Return the (x, y) coordinate for the center point of the cell that contains the specified text.  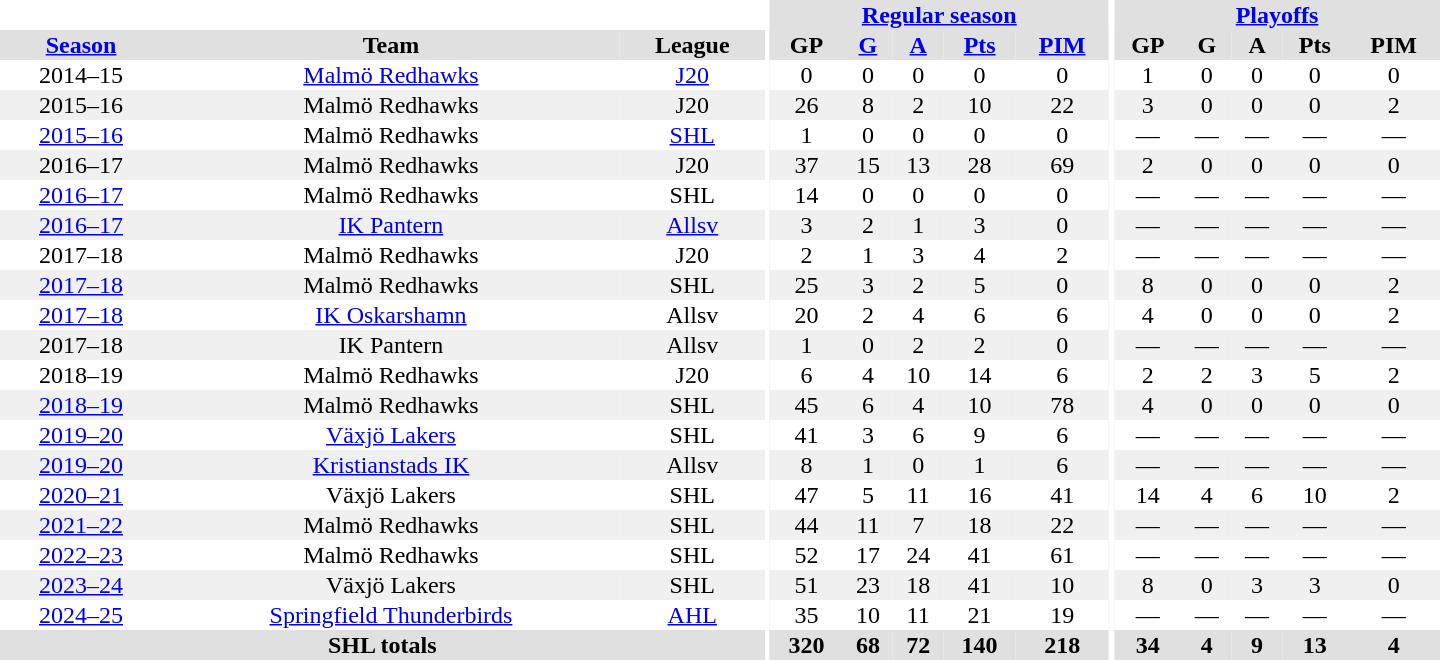
15 (868, 165)
320 (806, 645)
AHL (692, 615)
72 (918, 645)
23 (868, 585)
44 (806, 525)
Team (391, 45)
16 (980, 495)
7 (918, 525)
2020–21 (81, 495)
Kristianstads IK (391, 465)
78 (1062, 405)
2021–22 (81, 525)
2022–23 (81, 555)
20 (806, 315)
2024–25 (81, 615)
35 (806, 615)
2014–15 (81, 75)
Springfield Thunderbirds (391, 615)
218 (1062, 645)
51 (806, 585)
League (692, 45)
68 (868, 645)
24 (918, 555)
69 (1062, 165)
28 (980, 165)
26 (806, 105)
SHL totals (382, 645)
25 (806, 285)
61 (1062, 555)
Season (81, 45)
21 (980, 615)
2023–24 (81, 585)
19 (1062, 615)
140 (980, 645)
37 (806, 165)
45 (806, 405)
IK Oskarshamn (391, 315)
52 (806, 555)
47 (806, 495)
Regular season (939, 15)
Playoffs (1277, 15)
17 (868, 555)
34 (1148, 645)
